Search for the cell housing the specified text and yield its [x, y] center coordinate. 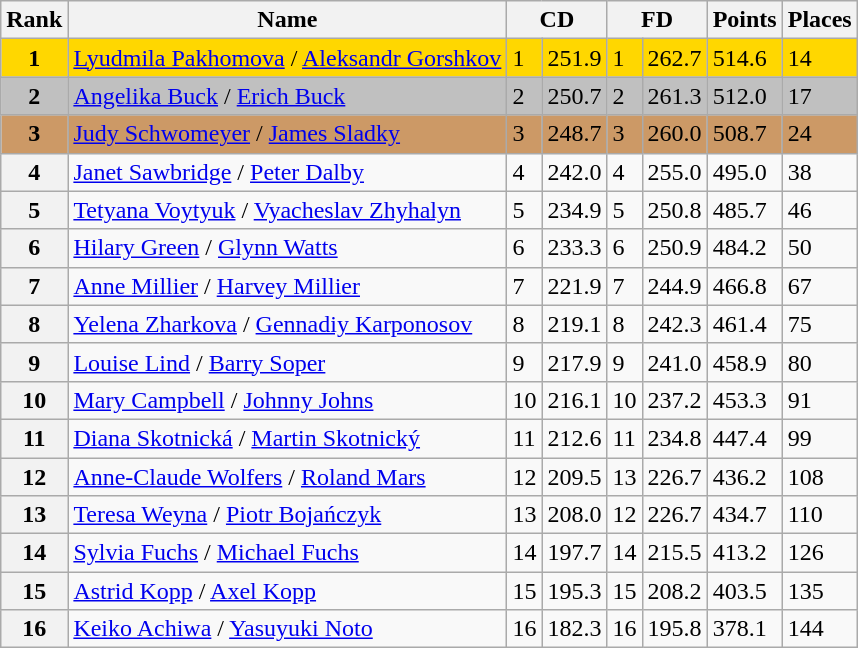
250.7 [574, 96]
217.9 [574, 362]
Lyudmila Pakhomova / Aleksandr Gorshkov [288, 58]
75 [820, 324]
514.6 [744, 58]
255.0 [674, 172]
46 [820, 210]
Louise Lind / Barry Soper [288, 362]
233.3 [574, 248]
215.5 [674, 553]
208.2 [674, 591]
108 [820, 477]
251.9 [574, 58]
458.9 [744, 362]
195.3 [574, 591]
262.7 [674, 58]
378.1 [744, 629]
Mary Campbell / Johnny Johns [288, 400]
495.0 [744, 172]
484.2 [744, 248]
461.4 [744, 324]
453.3 [744, 400]
Astrid Kopp / Axel Kopp [288, 591]
Places [820, 20]
Angelika Buck / Erich Buck [288, 96]
91 [820, 400]
110 [820, 515]
244.9 [674, 286]
403.5 [744, 591]
195.8 [674, 629]
261.3 [674, 96]
Rank [34, 20]
Anne Millier / Harvey Millier [288, 286]
Judy Schwomeyer / James Sladky [288, 134]
447.4 [744, 438]
Anne-Claude Wolfers / Roland Mars [288, 477]
Keiko Achiwa / Yasuyuki Noto [288, 629]
242.3 [674, 324]
436.2 [744, 477]
242.0 [574, 172]
216.1 [574, 400]
413.2 [744, 553]
126 [820, 553]
Points [744, 20]
221.9 [574, 286]
50 [820, 248]
485.7 [744, 210]
508.7 [744, 134]
241.0 [674, 362]
Hilary Green / Glynn Watts [288, 248]
250.8 [674, 210]
248.7 [574, 134]
209.5 [574, 477]
219.1 [574, 324]
144 [820, 629]
Sylvia Fuchs / Michael Fuchs [288, 553]
208.0 [574, 515]
Janet Sawbridge / Peter Dalby [288, 172]
CD [557, 20]
FD [657, 20]
Teresa Weyna / Piotr Bojańczyk [288, 515]
237.2 [674, 400]
99 [820, 438]
80 [820, 362]
Diana Skotnická / Martin Skotnický [288, 438]
17 [820, 96]
24 [820, 134]
Tetyana Voytyuk / Vyacheslav Zhyhalyn [288, 210]
434.7 [744, 515]
512.0 [744, 96]
260.0 [674, 134]
466.8 [744, 286]
67 [820, 286]
250.9 [674, 248]
Yelena Zharkova / Gennadiy Karponosov [288, 324]
234.8 [674, 438]
234.9 [574, 210]
135 [820, 591]
182.3 [574, 629]
38 [820, 172]
212.6 [574, 438]
Name [288, 20]
197.7 [574, 553]
